Identify which cell holds the provided text, then report its (X, Y) central coordinate. 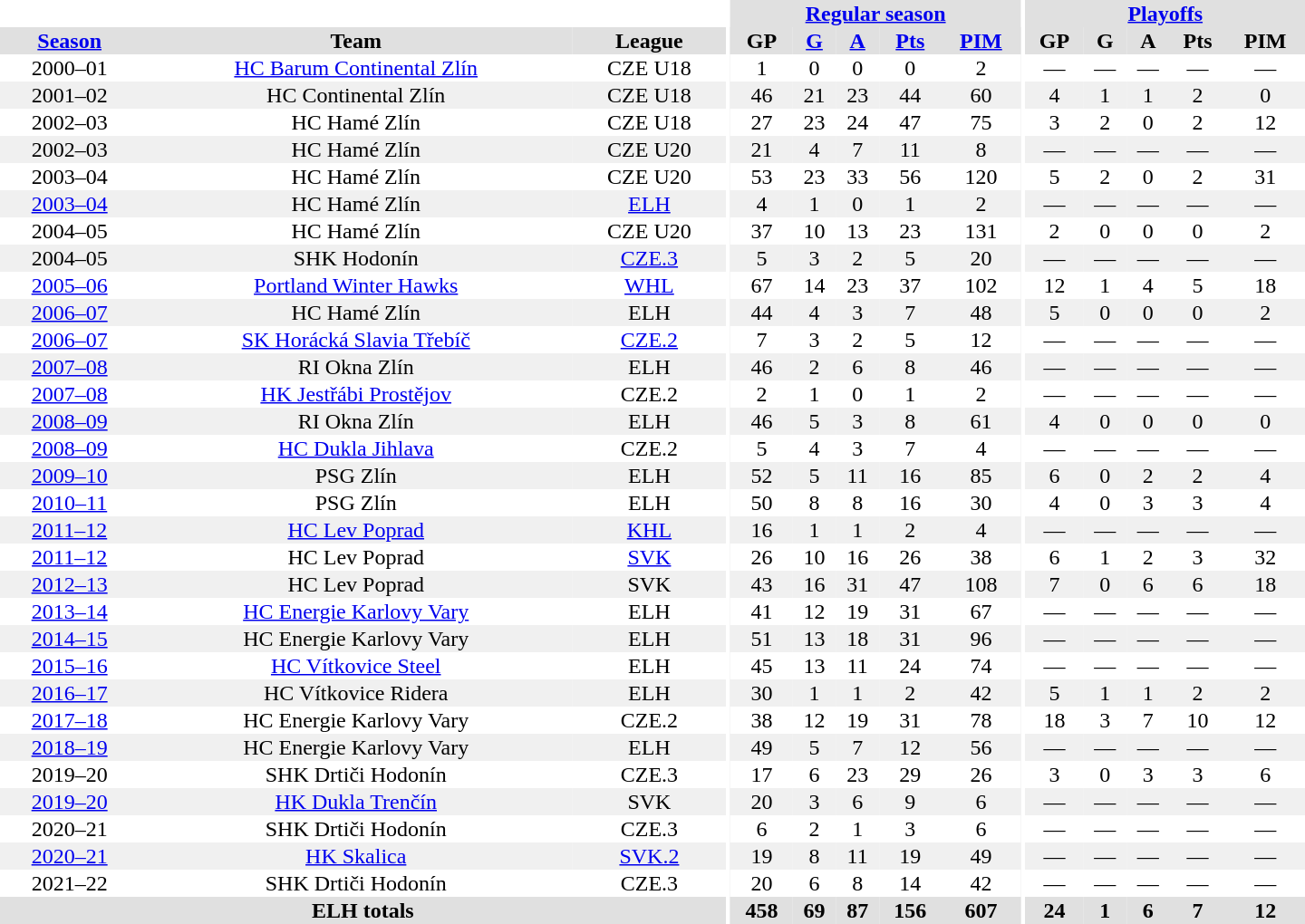
KHL (649, 530)
48 (981, 313)
61 (981, 421)
2021–22 (69, 883)
SHK Hodonín (355, 258)
WHL (649, 285)
Portland Winter Hawks (355, 285)
131 (981, 231)
50 (761, 503)
60 (981, 95)
2017–18 (69, 720)
51 (761, 639)
87 (857, 910)
HC Vítkovice Ridera (355, 693)
32 (1265, 557)
2009–10 (69, 476)
Regular season (875, 14)
Playoffs (1165, 14)
SK Horácká Slavia Třebíč (355, 340)
75 (981, 122)
HC Dukla Jihlava (355, 448)
69 (815, 910)
43 (761, 584)
2000–01 (69, 68)
2014–15 (69, 639)
2001–02 (69, 95)
45 (761, 666)
120 (981, 177)
2015–16 (69, 666)
2005–06 (69, 285)
29 (910, 775)
41 (761, 611)
League (649, 41)
458 (761, 910)
156 (910, 910)
9 (910, 802)
HC Barum Continental Zlín (355, 68)
HC Continental Zlín (355, 95)
2010–11 (69, 503)
HK Jestřábi Prostějov (355, 394)
52 (761, 476)
2013–14 (69, 611)
78 (981, 720)
102 (981, 285)
27 (761, 122)
HC Vítkovice Steel (355, 666)
607 (981, 910)
17 (761, 775)
2012–13 (69, 584)
74 (981, 666)
33 (857, 177)
ELH totals (362, 910)
Season (69, 41)
2018–19 (69, 747)
85 (981, 476)
2016–17 (69, 693)
53 (761, 177)
96 (981, 639)
SVK.2 (649, 856)
HK Skalica (355, 856)
Team (355, 41)
HK Dukla Trenčín (355, 802)
108 (981, 584)
